Capture the cell that displays the provided text and extract its [x, y] central coordinate. 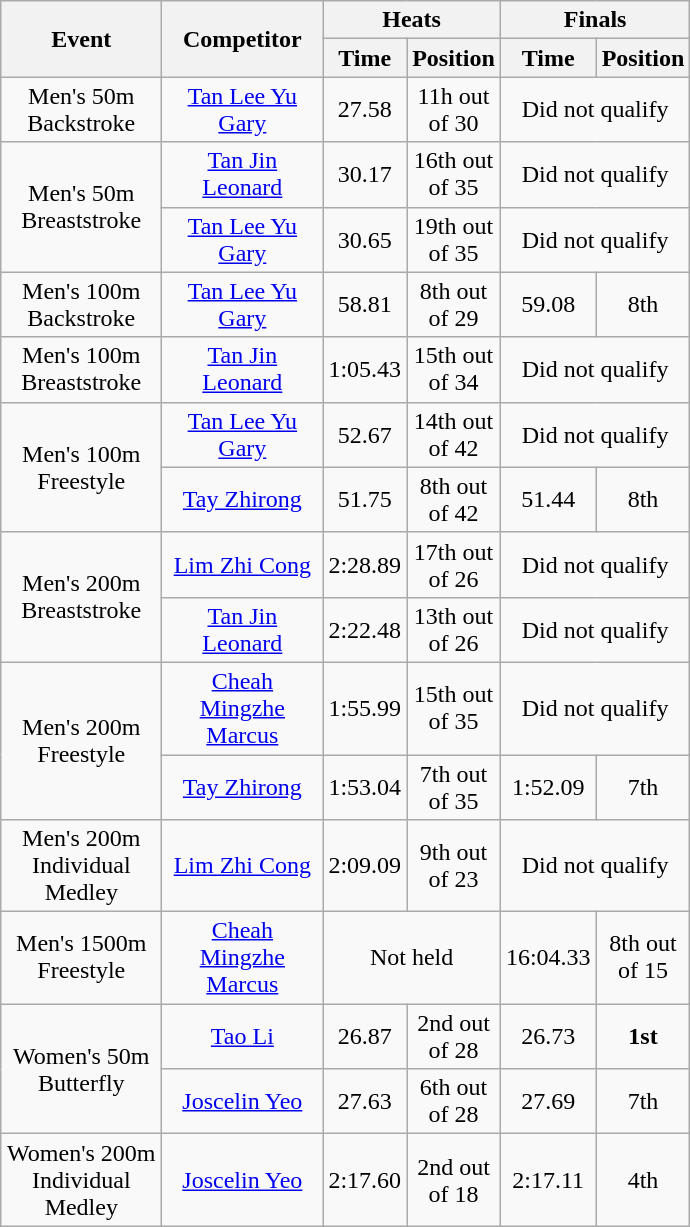
17th out of 26 [454, 564]
1:05.43 [365, 370]
26.73 [548, 1036]
Men's 50m Breaststroke [82, 207]
Men's 50m Backstroke [82, 110]
1st [643, 1036]
Men's 100m Freestyle [82, 467]
2:28.89 [365, 564]
30.65 [365, 240]
19th out of 35 [454, 240]
Men's 1500m Freestyle [82, 958]
7th out of 35 [454, 786]
59.08 [548, 304]
Finals [594, 20]
Men's 100m Backstroke [82, 304]
1:53.04 [365, 786]
16th out of 35 [454, 174]
2nd out of 28 [454, 1036]
2nd out of 18 [454, 1180]
Competitor [242, 39]
2:09.09 [365, 866]
Not held [412, 958]
51.44 [548, 500]
58.81 [365, 304]
2:17.11 [548, 1180]
Women's 200m Individual Medley [82, 1180]
Women's 50m Butterfly [82, 1069]
Event [82, 39]
1:55.99 [365, 708]
26.87 [365, 1036]
2:22.48 [365, 630]
4th [643, 1180]
Men's 200m Individual Medley [82, 866]
8th out of 15 [643, 958]
Tao Li [242, 1036]
Men's 100m Breaststroke [82, 370]
14th out of 42 [454, 434]
6th out of 28 [454, 1102]
27.69 [548, 1102]
15th out of 34 [454, 370]
13th out of 26 [454, 630]
8th out of 29 [454, 304]
1:52.09 [548, 786]
9th out of 23 [454, 866]
27.58 [365, 110]
2:17.60 [365, 1180]
Heats [412, 20]
15th out of 35 [454, 708]
51.75 [365, 500]
8th out of 42 [454, 500]
30.17 [365, 174]
11h out of 30 [454, 110]
16:04.33 [548, 958]
Men's 200m Breaststroke [82, 597]
Men's 200m Freestyle [82, 740]
27.63 [365, 1102]
52.67 [365, 434]
